Capture the cell that displays the provided text and extract its [X, Y] central coordinate. 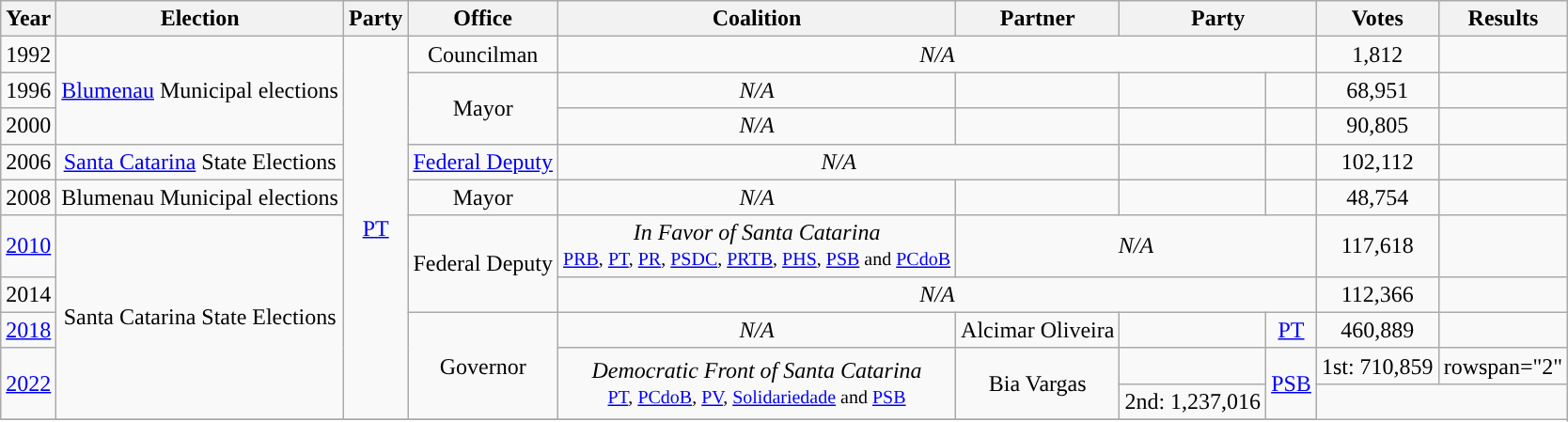
Governor [483, 366]
Alcimar Oliveira [1038, 330]
460,889 [1377, 330]
112,366 [1377, 294]
1996 [28, 90]
2nd: 1,237,016 [1193, 401]
48,754 [1377, 197]
Election [200, 19]
2006 [28, 162]
2008 [28, 197]
2000 [28, 126]
Councilman [483, 55]
1st: 710,859 [1377, 366]
In Favor of Santa CatarinaPRB, PT, PR, PSDC, PRTB, PHS, PSB and PCdoB [758, 246]
Partner [1038, 19]
rowspan="2" [1503, 366]
Democratic Front of Santa CatarinaPT, PCdoB, PV, Solidariedade and PSB [758, 383]
Votes [1377, 19]
2022 [28, 383]
Office [483, 19]
1992 [28, 55]
Year [28, 19]
2018 [28, 330]
Coalition [758, 19]
2010 [28, 246]
Bia Vargas [1038, 383]
Results [1503, 19]
68,951 [1377, 90]
117,618 [1377, 246]
1,812 [1377, 55]
2014 [28, 294]
PSB [1292, 383]
102,112 [1377, 162]
90,805 [1377, 126]
